Determine the [x, y] coordinate at the center of the cell enclosing the given text.  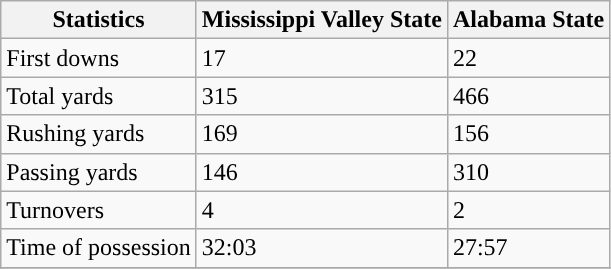
Turnovers [99, 210]
17 [322, 58]
2 [528, 210]
Passing yards [99, 172]
466 [528, 96]
Mississippi Valley State [322, 20]
4 [322, 210]
Statistics [99, 20]
Rushing yards [99, 134]
315 [322, 96]
Alabama State [528, 20]
Total yards [99, 96]
146 [322, 172]
169 [322, 134]
27:57 [528, 248]
22 [528, 58]
Time of possession [99, 248]
156 [528, 134]
First downs [99, 58]
32:03 [322, 248]
310 [528, 172]
